For the text-containing cell, return its midpoint in [X, Y] coordinate format. 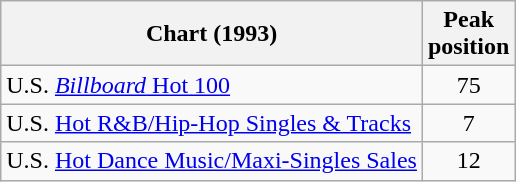
Peakposition [468, 34]
U.S. Billboard Hot 100 [212, 85]
Chart (1993) [212, 34]
75 [468, 85]
U.S. Hot R&B/Hip-Hop Singles & Tracks [212, 123]
U.S. Hot Dance Music/Maxi-Singles Sales [212, 161]
12 [468, 161]
7 [468, 123]
